Determine the [x, y] coordinate at the center of the cell enclosing the given text.  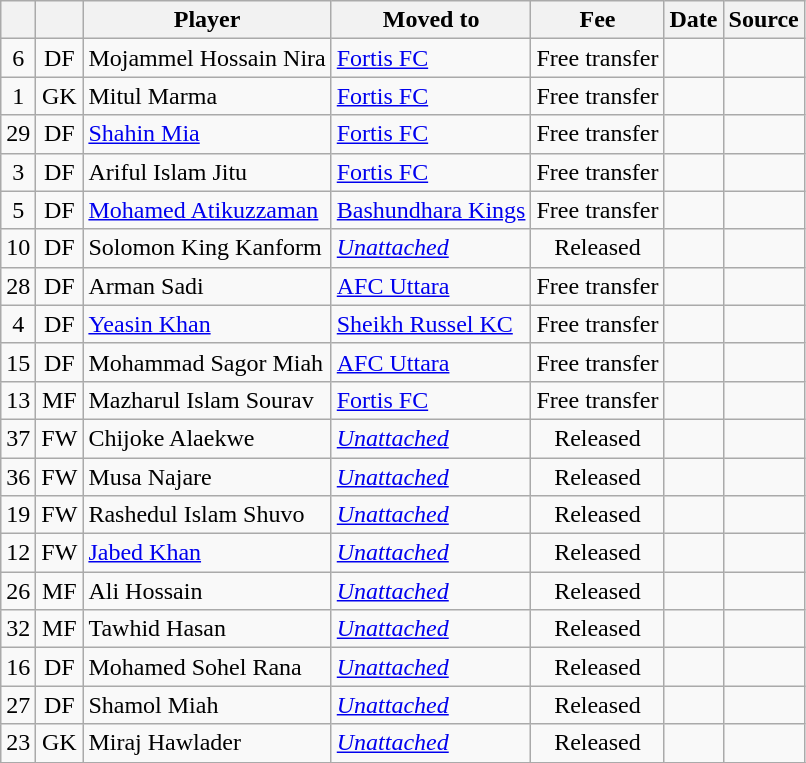
Arman Sadi [207, 286]
Bashundhara Kings [431, 210]
Sheikh Russel KC [431, 324]
Miraj Hawlader [207, 743]
26 [18, 591]
Ariful Islam Jitu [207, 172]
15 [18, 362]
28 [18, 286]
12 [18, 553]
19 [18, 515]
36 [18, 477]
6 [18, 58]
23 [18, 743]
Player [207, 20]
37 [18, 438]
Date [694, 20]
Mohammad Sagor Miah [207, 362]
Chijoke Alaekwe [207, 438]
Mazharul Islam Sourav [207, 400]
Tawhid Hasan [207, 629]
16 [18, 667]
Mohamed Atikuzzaman [207, 210]
Fee [598, 20]
32 [18, 629]
Solomon King Kanform [207, 248]
Shamol Miah [207, 705]
10 [18, 248]
3 [18, 172]
Ali Hossain [207, 591]
Yeasin Khan [207, 324]
4 [18, 324]
27 [18, 705]
Mojammel Hossain Nira [207, 58]
Musa Najare [207, 477]
Source [764, 20]
Rashedul Islam Shuvo [207, 515]
Moved to [431, 20]
Shahin Mia [207, 134]
29 [18, 134]
Mitul Marma [207, 96]
Mohamed Sohel Rana [207, 667]
1 [18, 96]
Jabed Khan [207, 553]
5 [18, 210]
13 [18, 400]
